Return the [X, Y] coordinate for the center point of the cell that contains the specified text.  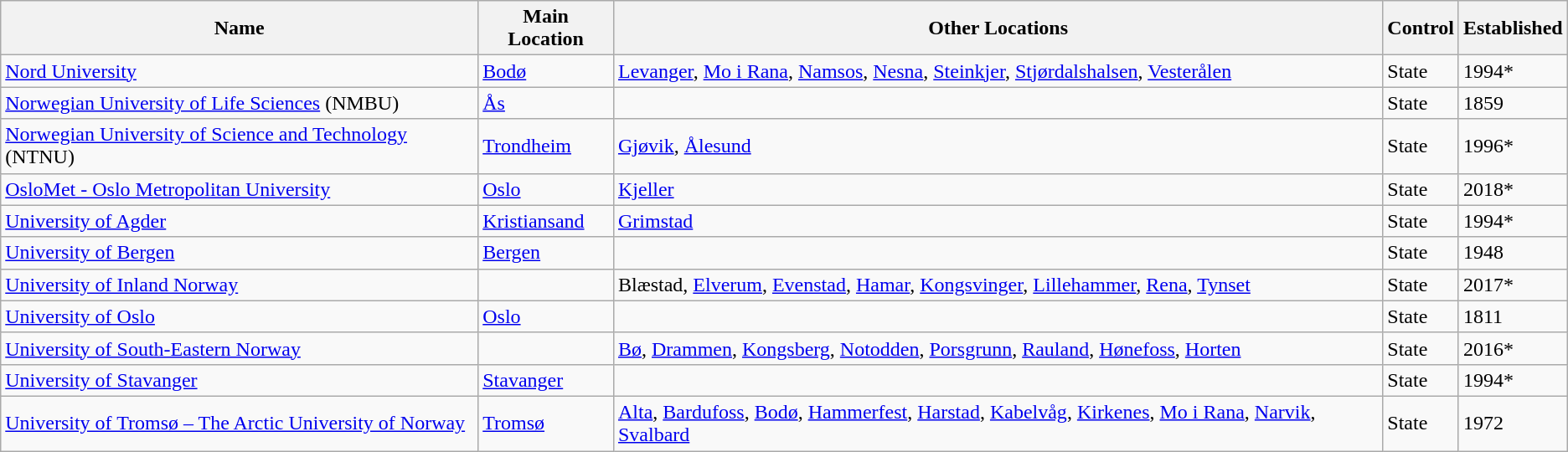
Norwegian University of Life Sciences (NMBU) [240, 103]
Main Location [546, 28]
Bodø [546, 71]
2016* [1513, 348]
Control [1421, 28]
University of Bergen [240, 253]
2017* [1513, 285]
1996* [1513, 146]
Stavanger [546, 380]
Blæstad, Elverum, Evenstad, Hamar, Kongsvinger, Lillehammer, Rena, Tynset [998, 285]
1859 [1513, 103]
OsloMet - Oslo Metropolitan University [240, 189]
Gjøvik, Ålesund [998, 146]
Grimstad [998, 221]
Norwegian University of Science and Technology (NTNU) [240, 146]
1972 [1513, 424]
Name [240, 28]
University of Tromsø – The Arctic University of Norway [240, 424]
University of Stavanger [240, 380]
1811 [1513, 316]
Kristiansand [546, 221]
Kjeller [998, 189]
Nord University [240, 71]
Ås [546, 103]
2018* [1513, 189]
Bø, Drammen, Kongsberg, Notodden, Porsgrunn, Rauland, Hønefoss, Horten [998, 348]
Alta, Bardufoss, Bodø, Hammerfest, Harstad, Kabelvåg, Kirkenes, Mo i Rana, Narvik, Svalbard [998, 424]
1948 [1513, 253]
University of South-Eastern Norway [240, 348]
Other Locations [998, 28]
Bergen [546, 253]
University of Agder [240, 221]
Levanger, Mo i Rana, Namsos, Nesna, Steinkjer, Stjørdalshalsen, Vesterålen [998, 71]
Tromsø [546, 424]
University of Inland Norway [240, 285]
Trondheim [546, 146]
Established [1513, 28]
University of Oslo [240, 316]
